Return (X, Y) of the center of cell containing provided text 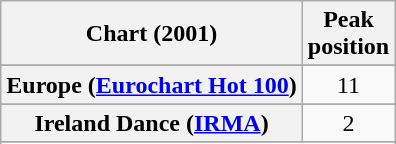
Chart (2001) (152, 34)
11 (348, 85)
2 (348, 123)
Europe (Eurochart Hot 100) (152, 85)
Peakposition (348, 34)
Ireland Dance (IRMA) (152, 123)
